Identify which cell holds the provided text, then report its [X, Y] central coordinate. 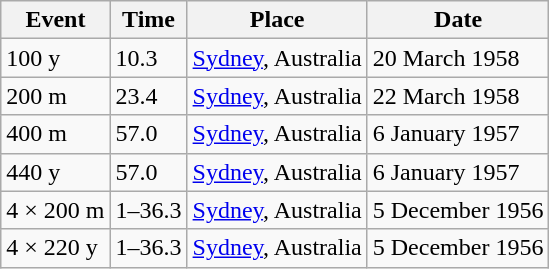
4 × 200 m [56, 210]
440 y [56, 172]
Place [277, 20]
Date [458, 20]
23.4 [148, 96]
10.3 [148, 58]
200 m [56, 96]
100 y [56, 58]
Time [148, 20]
400 m [56, 134]
20 March 1958 [458, 58]
Event [56, 20]
22 March 1958 [458, 96]
4 × 220 y [56, 248]
